From the cell containing the given text, extract its center point as [X, Y] coordinate. 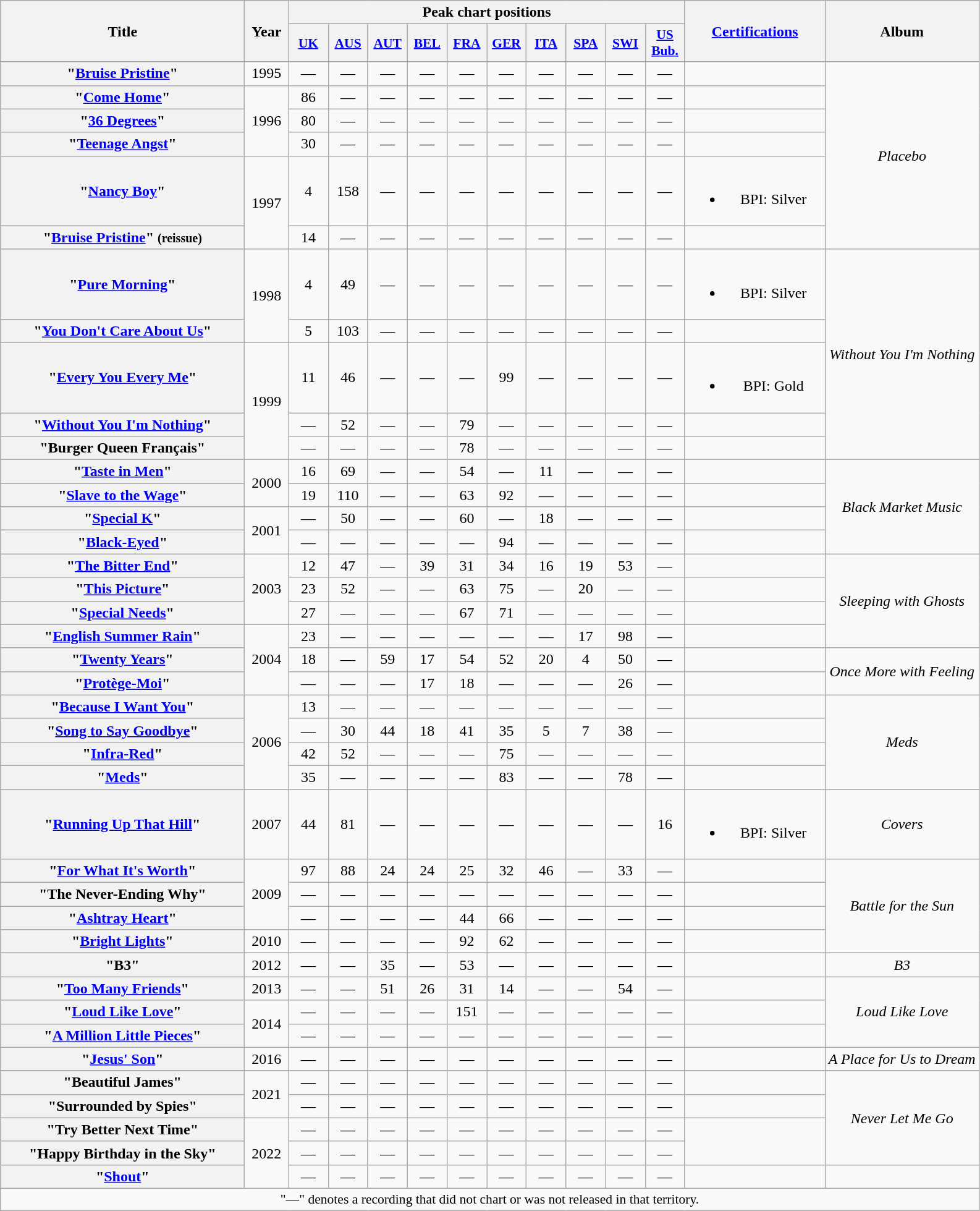
"Bruise Pristine" (reissue) [122, 237]
"Meds" [122, 777]
AUT [387, 43]
60 [467, 519]
"Protège-Moi" [122, 683]
SWI [625, 43]
"—" denotes a recording that did not chart or was not released in that territory. [489, 1199]
"The Never-Ending Why" [122, 894]
7 [586, 730]
151 [467, 1012]
FRA [467, 43]
2016 [267, 1059]
"Special Needs" [122, 613]
"Without You I'm Nothing" [122, 425]
110 [348, 495]
1996 [267, 121]
"Bright Lights" [122, 941]
2013 [267, 988]
A Place for Us to Dream [902, 1059]
99 [507, 377]
42 [308, 754]
"Pure Morning" [122, 284]
1999 [267, 401]
Certifications [755, 31]
"Because I Want You" [122, 707]
79 [467, 425]
2012 [267, 965]
Black Market Music [902, 507]
"A Million Little Pieces" [122, 1035]
34 [507, 566]
32 [507, 871]
83 [507, 777]
"Happy Birthday in the Sky" [122, 1153]
"Black-Eyed" [122, 542]
"Teenage Angst" [122, 144]
"Running Up That Hill" [122, 823]
"Loud Like Love" [122, 1012]
Placebo [902, 156]
"The Bitter End" [122, 566]
103 [348, 331]
47 [348, 566]
81 [348, 823]
Sleeping with Ghosts [902, 601]
13 [308, 707]
"Shout" [122, 1176]
2014 [267, 1024]
2007 [267, 823]
Once More with Feeling [902, 671]
BPI: Gold [755, 377]
2010 [267, 941]
1998 [267, 295]
39 [427, 566]
"Special K" [122, 519]
"This Picture" [122, 589]
2006 [267, 742]
88 [348, 871]
66 [507, 918]
"Ashtray Heart" [122, 918]
"For What It's Worth" [122, 871]
2009 [267, 894]
ITA [546, 43]
"B3" [122, 965]
Title [122, 31]
41 [467, 730]
2021 [267, 1094]
BEL [427, 43]
59 [387, 660]
"Taste in Men" [122, 472]
80 [308, 121]
Album [902, 31]
USBub. [665, 43]
"Every You Every Me" [122, 377]
Meds [902, 742]
"Burger Queen Français" [122, 448]
"Beautiful James" [122, 1082]
98 [625, 636]
2004 [267, 660]
"You Don't Care About Us" [122, 331]
"Song to Say Goodbye" [122, 730]
"Jesus' Son" [122, 1059]
Without You I'm Nothing [902, 354]
38 [625, 730]
2003 [267, 589]
"Infra-Red" [122, 754]
25 [467, 871]
"Surrounded by Spies" [122, 1106]
Peak chart positions [487, 12]
Battle for the Sun [902, 906]
"Bruise Pristine" [122, 74]
71 [507, 613]
GER [507, 43]
B3 [902, 965]
AUS [348, 43]
Loud Like Love [902, 1012]
97 [308, 871]
"Too Many Friends" [122, 988]
Year [267, 31]
2001 [267, 530]
86 [308, 97]
69 [348, 472]
1997 [267, 203]
67 [467, 613]
UK [308, 43]
"Try Better Next Time" [122, 1129]
"Twenty Years" [122, 660]
1995 [267, 74]
Covers [902, 823]
"English Summer Rain" [122, 636]
"36 Degrees" [122, 121]
94 [507, 542]
"Nancy Boy" [122, 190]
12 [308, 566]
Never Let Me Go [902, 1118]
27 [308, 613]
SPA [586, 43]
33 [625, 871]
62 [507, 941]
2022 [267, 1153]
49 [348, 284]
158 [348, 190]
51 [387, 988]
2000 [267, 483]
"Slave to the Wage" [122, 495]
"Come Home" [122, 97]
